Return the [X, Y] coordinate for the center point of the cell that contains the specified text.  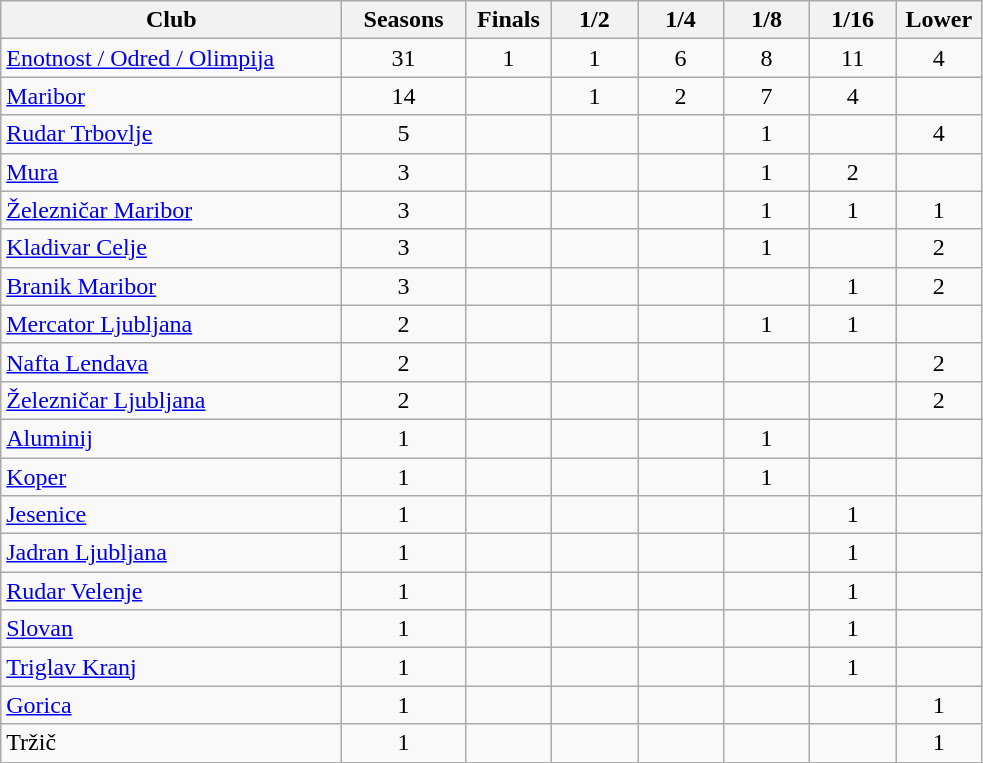
1/4 [681, 20]
14 [404, 96]
1/2 [594, 20]
Koper [172, 477]
5 [404, 134]
8 [767, 58]
11 [853, 58]
Kladivar Celje [172, 248]
Branik Maribor [172, 286]
Rudar Trbovlje [172, 134]
Seasons [404, 20]
1/16 [853, 20]
Jadran Ljubljana [172, 553]
Tržič [172, 743]
Nafta Lendava [172, 362]
Mercator Ljubljana [172, 324]
7 [767, 96]
Triglav Kranj [172, 667]
Jesenice [172, 515]
Železničar Maribor [172, 210]
31 [404, 58]
Gorica [172, 705]
Lower [939, 20]
Aluminij [172, 438]
Slovan [172, 629]
Club [172, 20]
Rudar Velenje [172, 591]
Mura [172, 172]
1/8 [767, 20]
Maribor [172, 96]
6 [681, 58]
Železničar Ljubljana [172, 400]
Enotnost / Odred / Olimpija [172, 58]
Finals [508, 20]
